Provide the (x, y) coordinate of the cell's center where the given text is located.  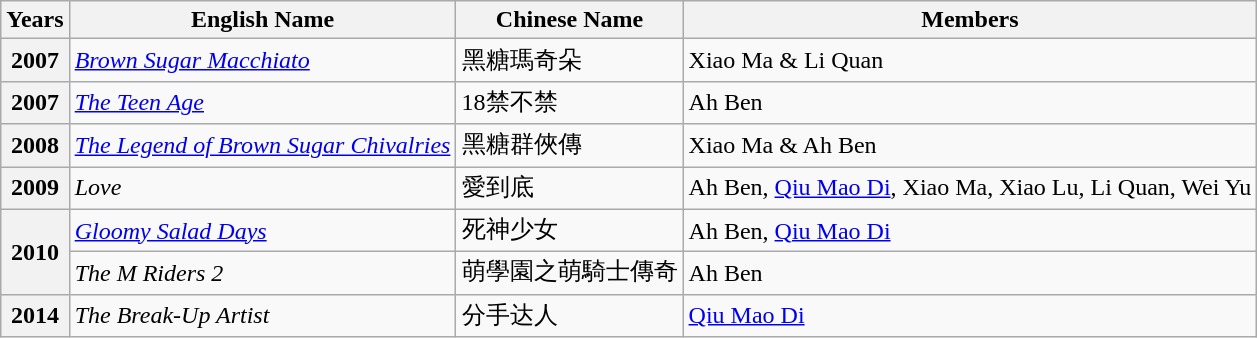
愛到底 (570, 188)
Brown Sugar Macchiato (262, 60)
Ah Ben, Qiu Mao Di, Xiao Ma, Xiao Lu, Li Quan, Wei Yu (970, 188)
2008 (35, 146)
2010 (35, 252)
2009 (35, 188)
Qiu Mao Di (970, 316)
2014 (35, 316)
The Legend of Brown Sugar Chivalries (262, 146)
Chinese Name (570, 20)
Love (262, 188)
黑糖瑪奇朵 (570, 60)
Ah Ben, Qiu Mao Di (970, 230)
The M Riders 2 (262, 274)
Xiao Ma & Ah Ben (970, 146)
萌學園之萌騎士傳奇 (570, 274)
Xiao Ma & Li Quan (970, 60)
18禁不禁 (570, 102)
The Break-Up Artist (262, 316)
Members (970, 20)
English Name (262, 20)
The Teen Age (262, 102)
黑糖群俠傳 (570, 146)
分手达人 (570, 316)
Years (35, 20)
Gloomy Salad Days (262, 230)
死神少女 (570, 230)
